Identify which cell holds the provided text, then report its [X, Y] central coordinate. 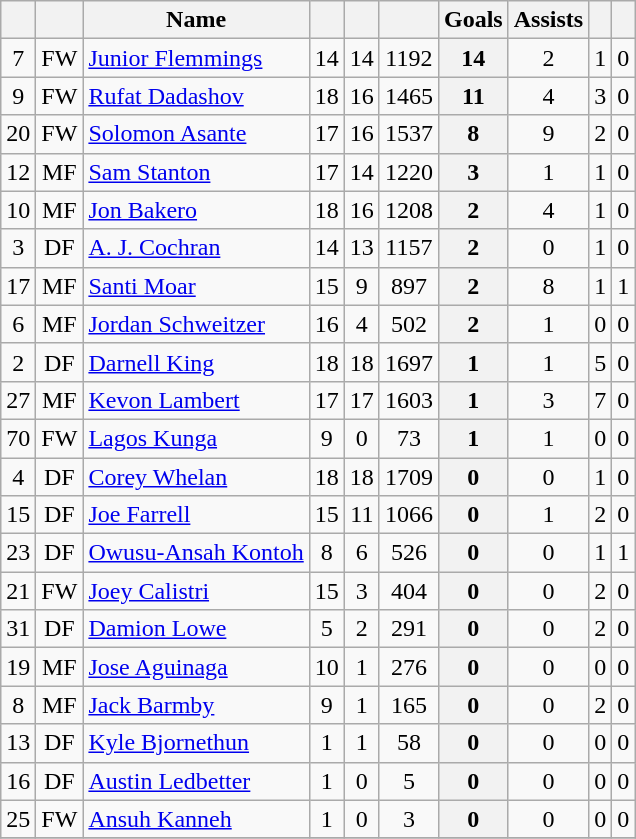
Kevon Lambert [196, 400]
Austin Ledbetter [196, 781]
31 [18, 629]
Jon Bakero [196, 210]
25 [18, 819]
165 [408, 705]
Jordan Schweitzer [196, 324]
1709 [408, 477]
1465 [408, 96]
1157 [408, 248]
27 [18, 400]
Corey Whelan [196, 477]
526 [408, 553]
Santi Moar [196, 286]
Jose Aguinaga [196, 667]
502 [408, 324]
1603 [408, 400]
276 [408, 667]
23 [18, 553]
58 [408, 743]
Darnell King [196, 362]
Sam Stanton [196, 172]
Damion Lowe [196, 629]
Assists [548, 20]
Owusu-Ansah Kontoh [196, 553]
1697 [408, 362]
1220 [408, 172]
Solomon Asante [196, 134]
404 [408, 591]
Lagos Kunga [196, 438]
19 [18, 667]
897 [408, 286]
70 [18, 438]
Ansuh Kanneh [196, 819]
Goals [473, 20]
Joey Calistri [196, 591]
Rufat Dadashov [196, 96]
1066 [408, 515]
Kyle Bjornethun [196, 743]
1537 [408, 134]
A. J. Cochran [196, 248]
Junior Flemmings [196, 58]
12 [18, 172]
291 [408, 629]
Name [196, 20]
1208 [408, 210]
Joe Farrell [196, 515]
73 [408, 438]
1192 [408, 58]
20 [18, 134]
Jack Barmby [196, 705]
21 [18, 591]
